Scan for the cell matching the given text and deliver its [X, Y] coordinate at center. 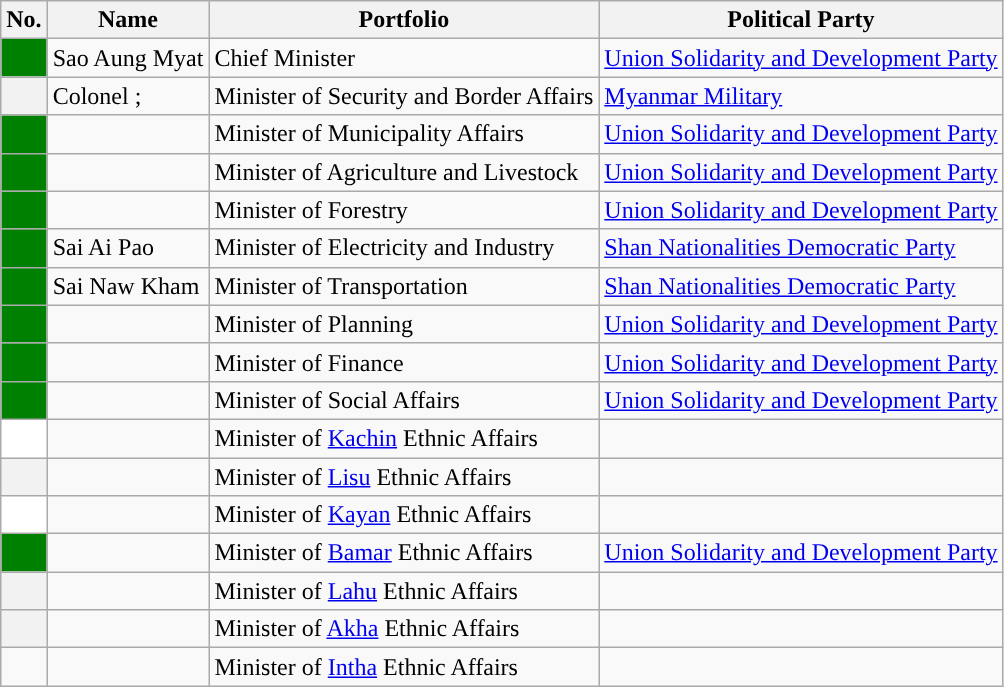
Minister of Planning [404, 324]
Chief Minister [404, 58]
Political Party [801, 20]
Minister of Akha Ethnic Affairs [404, 629]
Minister of Kachin Ethnic Affairs [404, 438]
Minister of Security and Border Affairs [404, 96]
Sao Aung Myat [128, 58]
Minister of Forestry [404, 210]
No. [24, 20]
Sai Ai Pao [128, 248]
Minister of Intha Ethnic Affairs [404, 667]
Minister of Social Affairs [404, 400]
Minister of Transportation [404, 286]
Name [128, 20]
Minister of Finance [404, 362]
Minister of Lahu Ethnic Affairs [404, 591]
Portfolio [404, 20]
Myanmar Military [801, 96]
Sai Naw Kham [128, 286]
Minister of Bamar Ethnic Affairs [404, 553]
Minister of Agriculture and Livestock [404, 172]
Minister of Municipality Affairs [404, 134]
Minister of Lisu Ethnic Affairs [404, 477]
Minister of Electricity and Industry [404, 248]
Minister of Kayan Ethnic Affairs [404, 515]
Colonel ; [128, 96]
